Locate the cell with the specified text and output its (X, Y) center coordinate. 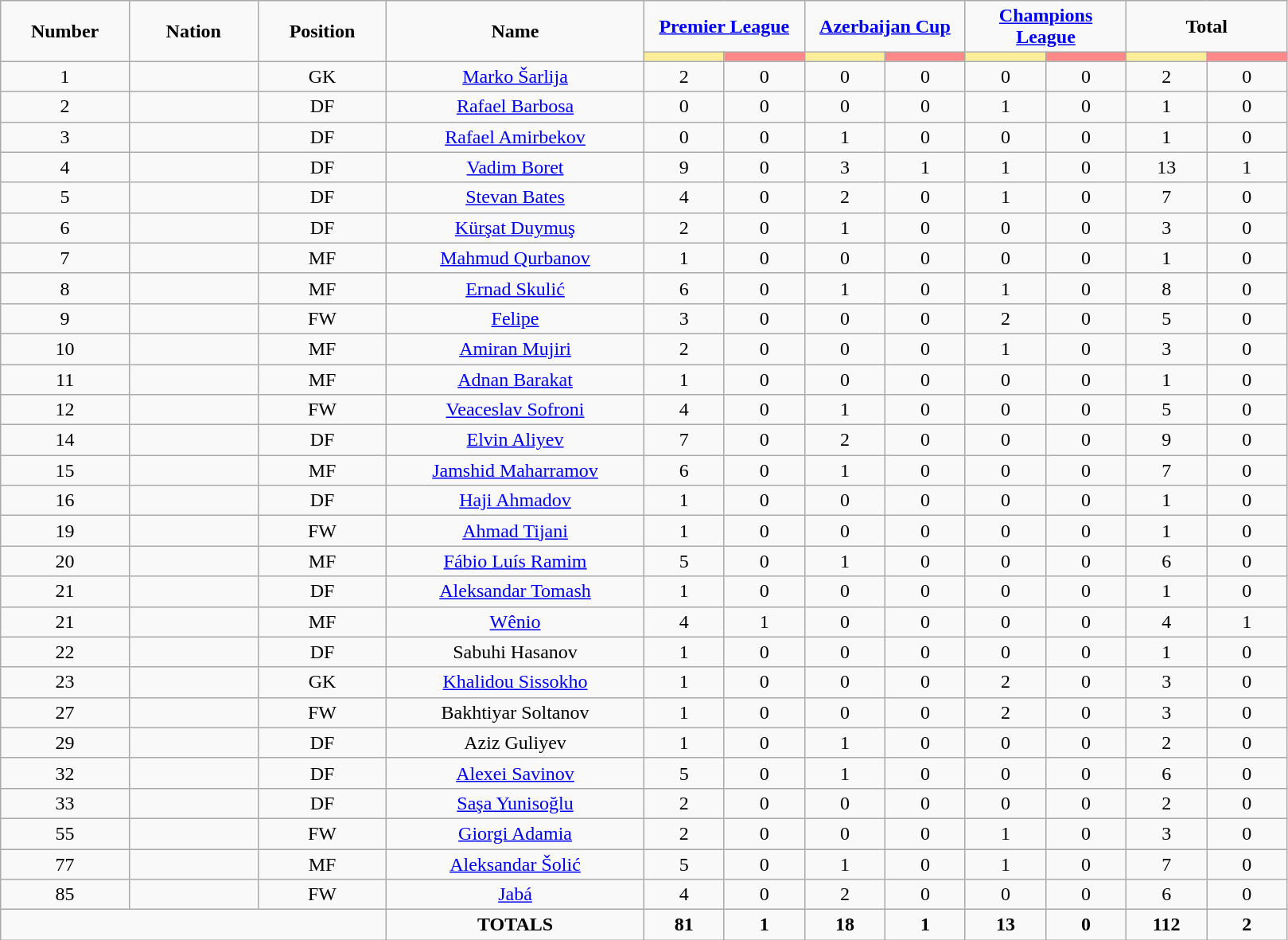
Jabá (516, 895)
10 (65, 349)
Name (516, 31)
Sabuhi Hasanov (516, 652)
55 (65, 833)
Premier League (724, 27)
22 (65, 652)
Wênio (516, 622)
Position (322, 31)
19 (65, 531)
Jamshid Maharramov (516, 470)
Kürşat Duymuş (516, 228)
Haji Ahmadov (516, 501)
Marko Šarlija (516, 76)
14 (65, 440)
32 (65, 773)
Aleksandar Tomash (516, 591)
23 (65, 682)
Champions League (1045, 27)
Ernad Skulić (516, 288)
Aziz Guliyev (516, 743)
Giorgi Adamia (516, 833)
Rafael Barbosa (516, 107)
20 (65, 561)
77 (65, 864)
Khalidou Sissokho (516, 682)
Total (1207, 27)
Felipe (516, 318)
12 (65, 410)
27 (65, 712)
Rafael Amirbekov (516, 137)
33 (65, 803)
Azerbaijan Cup (885, 27)
15 (65, 470)
Number (65, 31)
81 (684, 925)
112 (1166, 925)
Veaceslav Sofroni (516, 410)
16 (65, 501)
18 (845, 925)
Elvin Aliyev (516, 440)
Ahmad Tijani (516, 531)
29 (65, 743)
TOTALS (516, 925)
11 (65, 380)
Adnan Barakat (516, 380)
Alexei Savinov (516, 773)
Bakhtiyar Soltanov (516, 712)
85 (65, 895)
Aleksandar Šolić (516, 864)
Amiran Mujiri (516, 349)
Fábio Luís Ramim (516, 561)
Saşa Yunisoğlu (516, 803)
Stevan Bates (516, 197)
Vadim Boret (516, 167)
Mahmud Qurbanov (516, 258)
Nation (193, 31)
